Detect which cell encompasses the target text, then output its [X, Y] center coordinate. 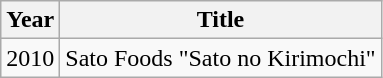
Title [220, 20]
Year [30, 20]
2010 [30, 58]
Sato Foods "Sato no Kirimochi" [220, 58]
